Determine the [x, y] coordinate at the center of the cell enclosing the given text.  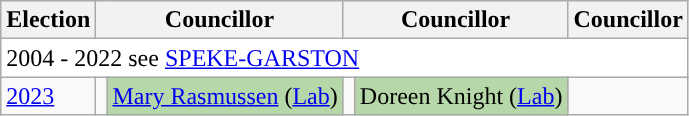
Election [48, 20]
2023 [48, 96]
Doreen Knight (Lab) [461, 96]
2004 - 2022 see SPEKE-GARSTON [345, 58]
Mary Rasmussen (Lab) [225, 96]
